Pinpoint the cell where the given text exists, returning its [X, Y] midpoint coordinate. 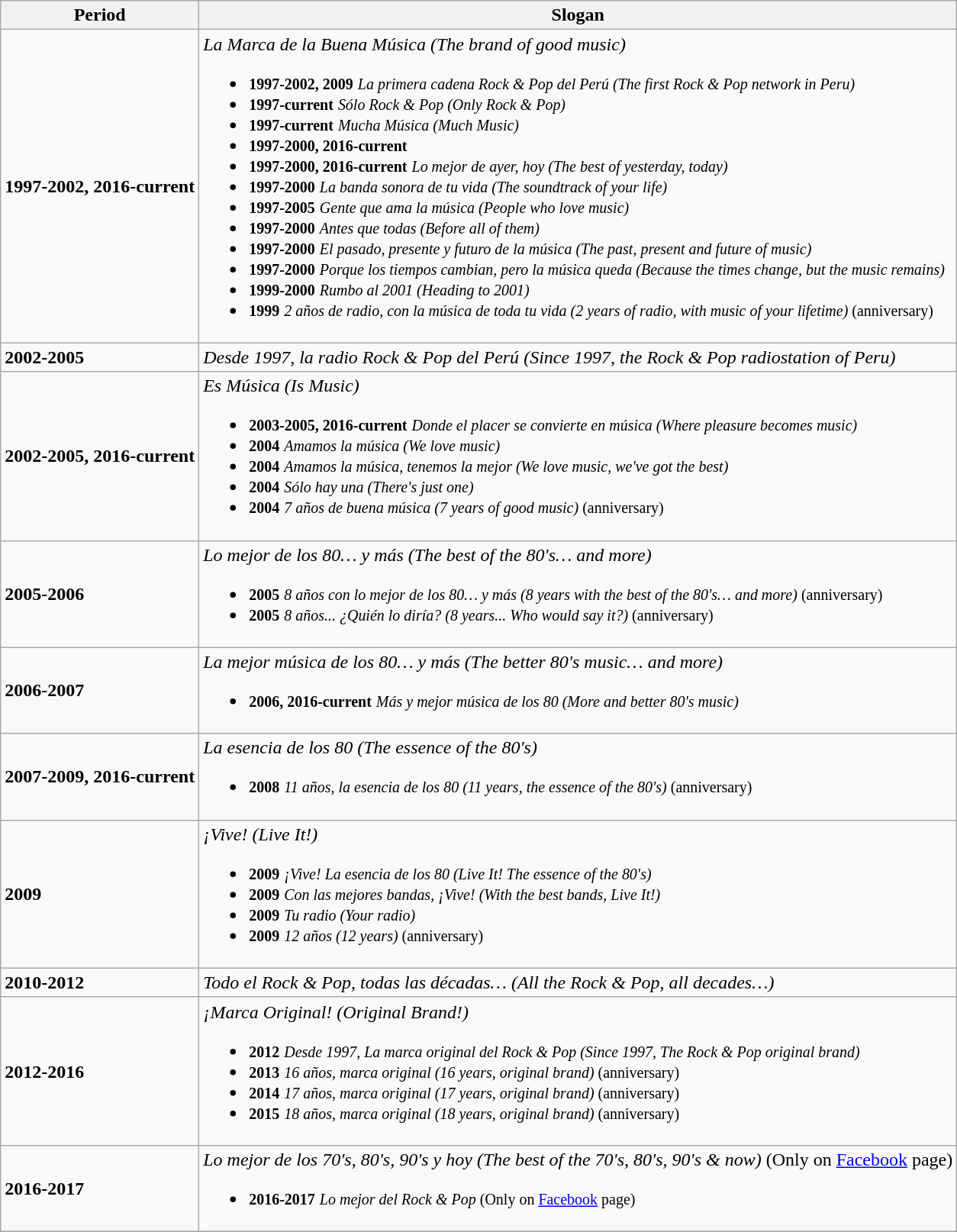
Todo el Rock & Pop, todas las décadas… (All the Rock & Pop, all decades…) [578, 982]
2005-2006 [100, 594]
2012-2016 [100, 1071]
2006-2007 [100, 690]
2007-2009, 2016-current [100, 777]
2002-2005, 2016-current [100, 456]
La mejor música de los 80… y más (The better 80's music… and more)2006, 2016-current Más y mejor música de los 80 (More and better 80's music) [578, 690]
Period [100, 15]
La esencia de los 80 (The essence of the 80's)2008 11 años, la esencia de los 80 (11 years, the essence of the 80's) (anniversary) [578, 777]
2002-2005 [100, 357]
2010-2012 [100, 982]
2016-2017 [100, 1188]
Slogan [578, 15]
Desde 1997, la radio Rock & Pop del Perú (Since 1997, the Rock & Pop radiostation of Peru) [578, 357]
1997-2002, 2016-current [100, 186]
2009 [100, 894]
